Pinpoint the cell where the given text exists, returning its [x, y] midpoint coordinate. 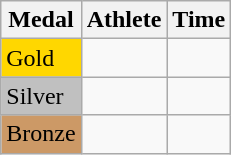
Bronze [41, 134]
Silver [41, 96]
Time [199, 20]
Gold [41, 58]
Medal [41, 20]
Athlete [124, 20]
